Capture the cell that displays the provided text and extract its (X, Y) central coordinate. 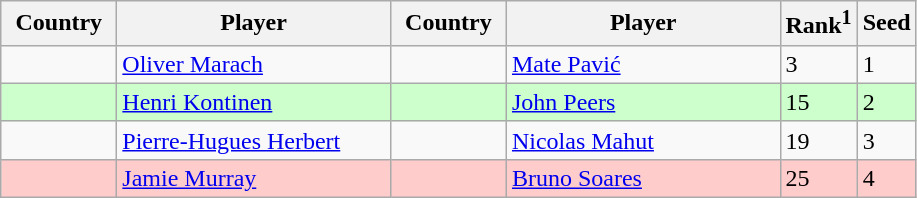
Rank1 (818, 24)
15 (818, 102)
2 (886, 102)
19 (818, 140)
Oliver Marach (254, 64)
Bruno Soares (643, 178)
Jamie Murray (254, 178)
1 (886, 64)
Mate Pavić (643, 64)
Henri Kontinen (254, 102)
Pierre-Hugues Herbert (254, 140)
John Peers (643, 102)
4 (886, 178)
Seed (886, 24)
25 (818, 178)
Nicolas Mahut (643, 140)
